Identify which cell holds the provided text, then report its (x, y) central coordinate. 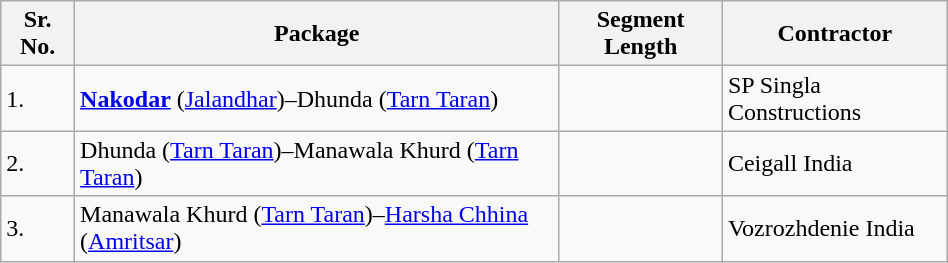
3. (38, 228)
Segment Length (640, 34)
Ceigall India (834, 164)
Manawala Khurd (Tarn Taran)–Harsha Chhina (Amritsar) (317, 228)
2. (38, 164)
1. (38, 98)
Vozrozhdenie India (834, 228)
Contractor (834, 34)
Nakodar (Jalandhar)–Dhunda (Tarn Taran) (317, 98)
Package (317, 34)
Dhunda (Tarn Taran)–Manawala Khurd (Tarn Taran) (317, 164)
SP Singla Constructions (834, 98)
Sr. No. (38, 34)
